Find where the given text appears and provide that cell's center as (x, y) coordinate. 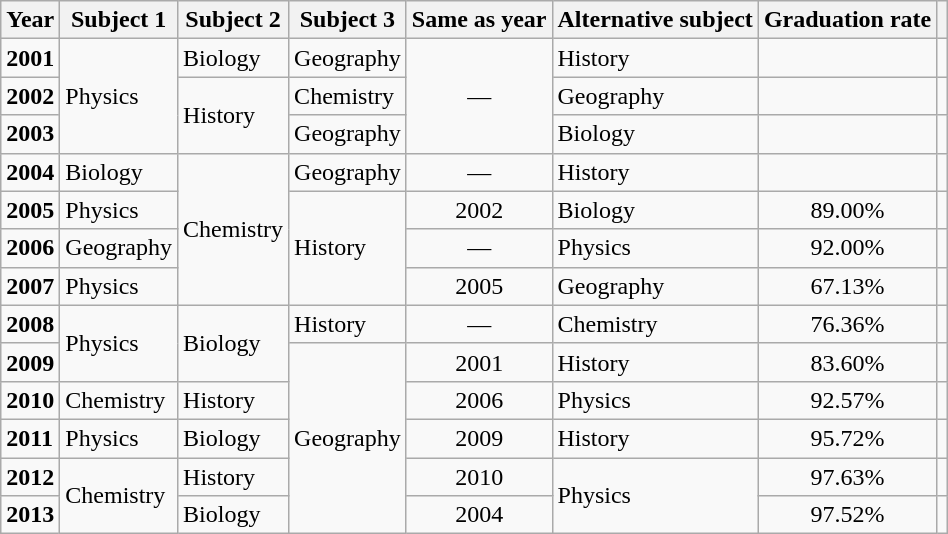
Subject 3 (348, 20)
2003 (30, 134)
Same as year (479, 20)
92.00% (847, 248)
Subject 1 (119, 20)
97.63% (847, 477)
Year (30, 20)
2013 (30, 515)
97.52% (847, 515)
Alternative subject (655, 20)
83.60% (847, 362)
95.72% (847, 438)
2008 (30, 324)
89.00% (847, 210)
Subject 2 (234, 20)
2012 (30, 477)
2011 (30, 438)
67.13% (847, 286)
76.36% (847, 324)
2007 (30, 286)
92.57% (847, 400)
Graduation rate (847, 20)
